Provide the (x, y) coordinate of the cell's center where the given text is located.  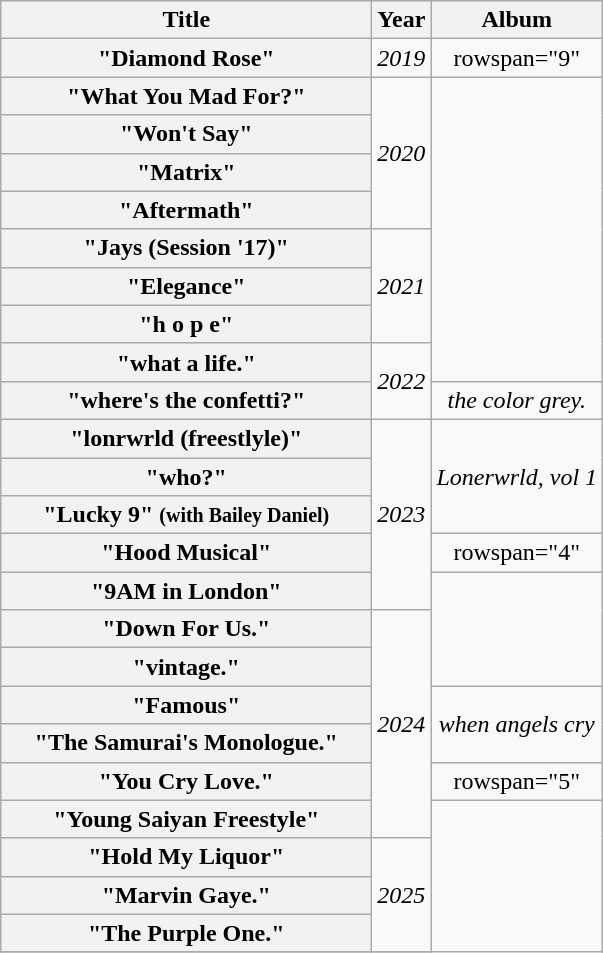
"who?" (186, 477)
"The Samurai's Monologue." (186, 743)
when angels cry (517, 724)
"lonrwrld (freestlyle)" (186, 438)
Album (517, 20)
Year (402, 20)
"Famous" (186, 705)
"where's the confetti?" (186, 400)
2022 (402, 381)
"what a life." (186, 362)
"Lucky 9" (with Bailey Daniel) (186, 515)
rowspan="4" (517, 553)
the color grey. (517, 400)
"9AM in London" (186, 591)
2021 (402, 286)
"h o p e" (186, 324)
"Won't Say" (186, 134)
Title (186, 20)
"The Purple One." (186, 933)
2024 (402, 724)
"Jays (Session '17)" (186, 248)
"Hold My Liquor" (186, 857)
"Hood Musical" (186, 553)
"Down For Us." (186, 629)
"You Cry Love." (186, 781)
2023 (402, 514)
"Aftermath" (186, 210)
Lonerwrld, vol 1 (517, 476)
"Elegance" (186, 286)
2019 (402, 58)
2025 (402, 895)
rowspan="9" (517, 58)
"vintage." (186, 667)
"What You Mad For?" (186, 96)
"Young Saiyan Freestyle" (186, 819)
"Marvin Gaye." (186, 895)
rowspan="5" (517, 781)
"Matrix" (186, 172)
2020 (402, 153)
"Diamond Rose" (186, 58)
